Identify which cell holds the provided text, then report its (X, Y) central coordinate. 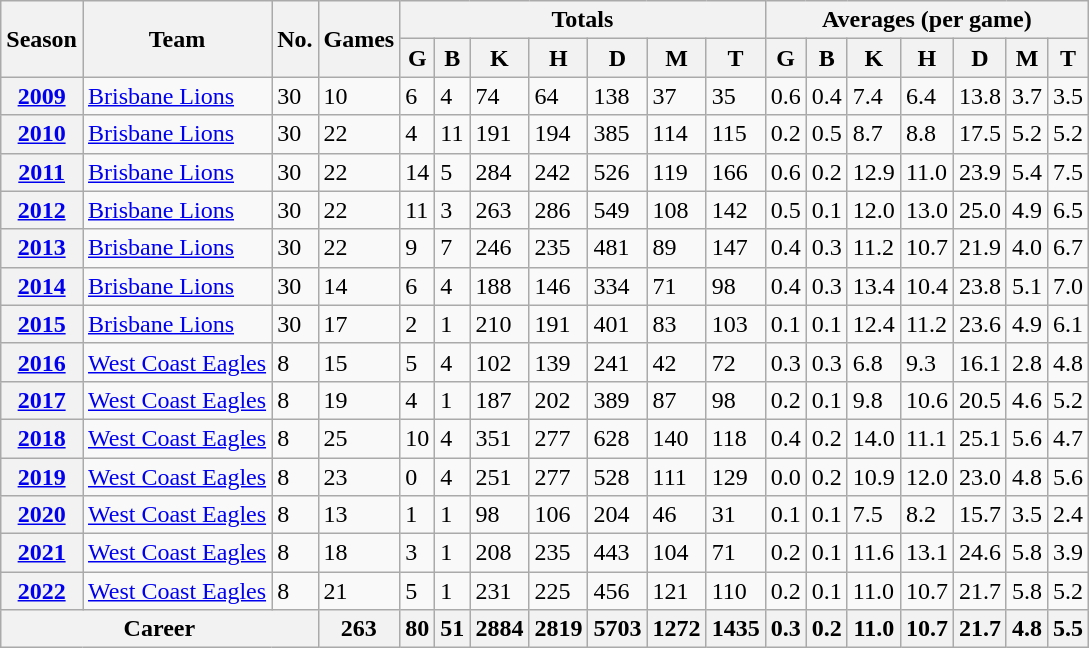
11.6 (874, 553)
23.6 (980, 324)
121 (676, 591)
20.5 (980, 400)
2020 (42, 515)
389 (618, 400)
7.4 (874, 96)
6.4 (926, 96)
2021 (42, 553)
242 (558, 172)
3.9 (1068, 553)
351 (500, 438)
21.9 (980, 248)
140 (676, 438)
13 (359, 515)
2014 (42, 286)
2010 (42, 134)
7 (452, 248)
111 (676, 477)
2011 (42, 172)
0 (418, 477)
10.4 (926, 286)
12.9 (874, 172)
8.8 (926, 134)
142 (736, 210)
Team (176, 39)
24.6 (980, 553)
102 (500, 362)
103 (736, 324)
241 (618, 362)
16.1 (980, 362)
6.8 (874, 362)
13.4 (874, 286)
2884 (500, 629)
12.4 (874, 324)
166 (736, 172)
210 (500, 324)
11.1 (926, 438)
334 (618, 286)
23 (359, 477)
No. (295, 39)
89 (676, 248)
83 (676, 324)
23.0 (980, 477)
46 (676, 515)
18 (359, 553)
2819 (558, 629)
456 (618, 591)
2009 (42, 96)
231 (500, 591)
80 (418, 629)
1435 (736, 629)
87 (676, 400)
5.5 (1068, 629)
251 (500, 477)
108 (676, 210)
64 (558, 96)
194 (558, 134)
204 (618, 515)
Season (42, 39)
5.1 (1026, 286)
23.8 (980, 286)
481 (618, 248)
2.8 (1026, 362)
2015 (42, 324)
2013 (42, 248)
2016 (42, 362)
72 (736, 362)
Averages (per game) (926, 20)
106 (558, 515)
17 (359, 324)
9.3 (926, 362)
7.0 (1068, 286)
114 (676, 134)
187 (500, 400)
246 (500, 248)
9.8 (874, 400)
286 (558, 210)
6.1 (1068, 324)
147 (736, 248)
51 (452, 629)
138 (618, 96)
2 (418, 324)
2019 (42, 477)
139 (558, 362)
628 (618, 438)
2022 (42, 591)
202 (558, 400)
10.9 (874, 477)
6.5 (1068, 210)
188 (500, 286)
13.1 (926, 553)
37 (676, 96)
4.6 (1026, 400)
385 (618, 134)
5.4 (1026, 172)
Totals (582, 20)
2.4 (1068, 515)
110 (736, 591)
225 (558, 591)
4.7 (1068, 438)
1272 (676, 629)
146 (558, 286)
2018 (42, 438)
9 (418, 248)
Career (160, 629)
25 (359, 438)
119 (676, 172)
74 (500, 96)
14.0 (874, 438)
25.1 (980, 438)
208 (500, 553)
118 (736, 438)
19 (359, 400)
115 (736, 134)
129 (736, 477)
443 (618, 553)
8.2 (926, 515)
2012 (42, 210)
17.5 (980, 134)
23.9 (980, 172)
21 (359, 591)
15.7 (980, 515)
35 (736, 96)
6.7 (1068, 248)
8.7 (874, 134)
13.0 (926, 210)
13.8 (980, 96)
401 (618, 324)
0.0 (786, 477)
3.7 (1026, 96)
526 (618, 172)
4.0 (1026, 248)
5703 (618, 629)
42 (676, 362)
15 (359, 362)
25.0 (980, 210)
10.6 (926, 400)
104 (676, 553)
31 (736, 515)
2017 (42, 400)
Games (359, 39)
549 (618, 210)
528 (618, 477)
284 (500, 172)
